Extract the [X, Y] coordinate from the center of the cell holding the provided text.  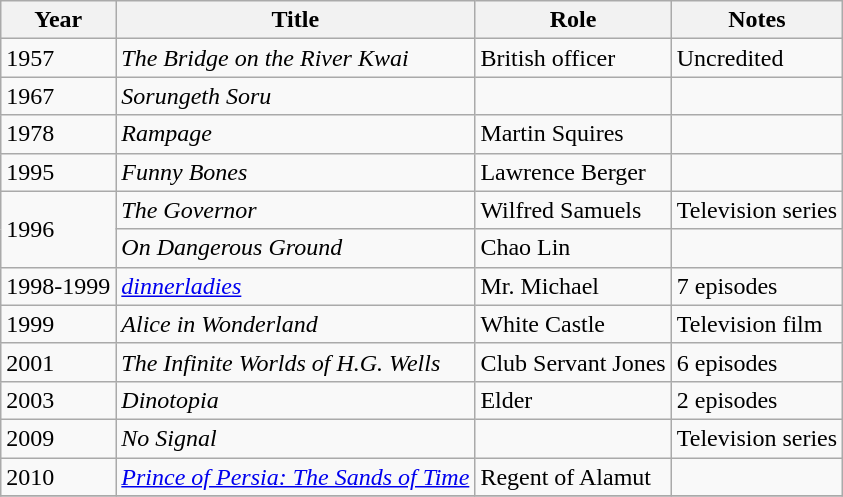
Regent of Alamut [573, 477]
dinnerladies [296, 286]
Dinotopia [296, 400]
2010 [58, 477]
Lawrence Berger [573, 172]
Rampage [296, 134]
The Bridge on the River Kwai [296, 58]
Uncredited [756, 58]
2009 [58, 438]
Prince of Persia: The Sands of Time [296, 477]
Funny Bones [296, 172]
1999 [58, 324]
Wilfred Samuels [573, 210]
2001 [58, 362]
White Castle [573, 324]
6 episodes [756, 362]
The Governor [296, 210]
On Dangerous Ground [296, 248]
The Infinite Worlds of H.G. Wells [296, 362]
Title [296, 20]
1978 [58, 134]
Role [573, 20]
1995 [58, 172]
Sorungeth Soru [296, 96]
1967 [58, 96]
British officer [573, 58]
Mr. Michael [573, 286]
No Signal [296, 438]
1998-1999 [58, 286]
Martin Squires [573, 134]
7 episodes [756, 286]
1957 [58, 58]
2003 [58, 400]
Notes [756, 20]
1996 [58, 229]
2 episodes [756, 400]
Year [58, 20]
Elder [573, 400]
Television film [756, 324]
Chao Lin [573, 248]
Club Servant Jones [573, 362]
Alice in Wonderland [296, 324]
